Determine the (x, y) coordinate at the center of the cell enclosing the given text.  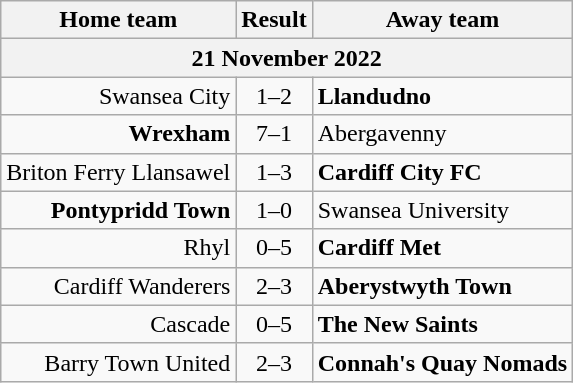
Aberystwyth Town (442, 286)
Swansea City (118, 96)
Barry Town United (118, 362)
Wrexham (118, 134)
Cardiff Met (442, 248)
21 November 2022 (287, 58)
Rhyl (118, 248)
Llandudno (442, 96)
Abergavenny (442, 134)
The New Saints (442, 324)
7–1 (274, 134)
1–3 (274, 172)
Home team (118, 20)
1–0 (274, 210)
Cardiff Wanderers (118, 286)
Away team (442, 20)
Connah's Quay Nomads (442, 362)
Result (274, 20)
Pontypridd Town (118, 210)
Swansea University (442, 210)
Cardiff City FC (442, 172)
Briton Ferry Llansawel (118, 172)
Cascade (118, 324)
1–2 (274, 96)
